Determine the [X, Y] coordinate at the center of the cell enclosing the given text.  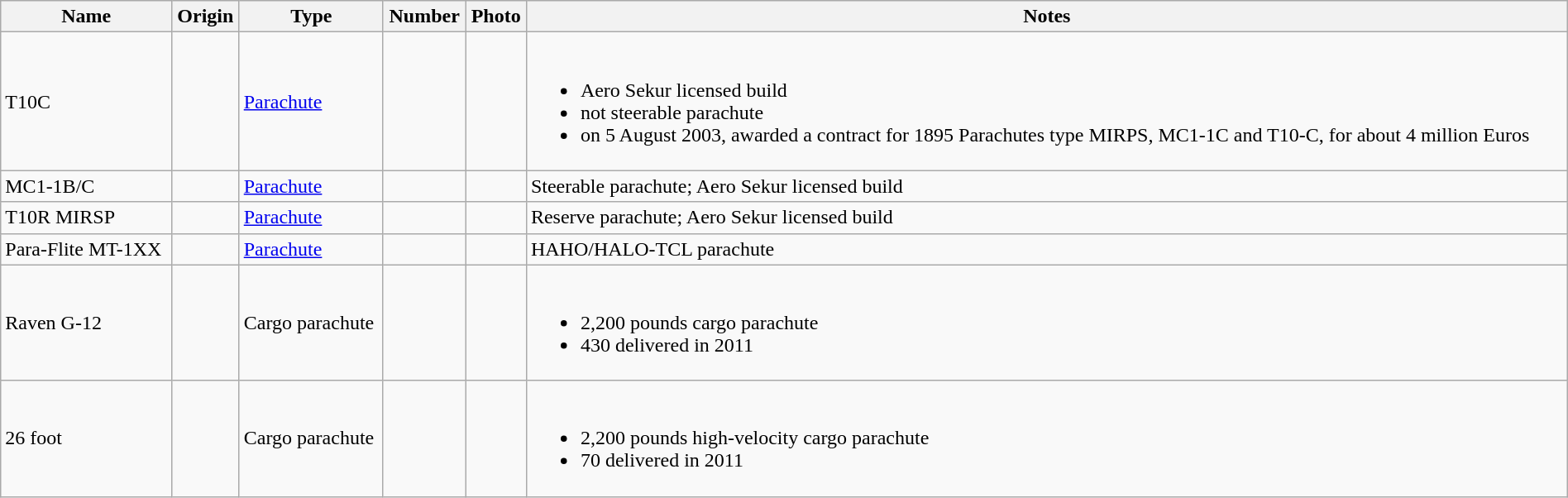
Number [424, 17]
Name [86, 17]
2,200 pounds cargo parachute430 delivered in 2011 [1047, 323]
T10R MIRSP [86, 218]
Origin [206, 17]
Reserve parachute; Aero Sekur licensed build [1047, 218]
2,200 pounds high-velocity cargo parachute70 delivered in 2011 [1047, 438]
26 foot [86, 438]
T10C [86, 101]
Para-Flite MT-1XX [86, 249]
Raven G-12 [86, 323]
Type [311, 17]
Steerable parachute; Aero Sekur licensed build [1047, 186]
HAHO/HALO-TCL parachute [1047, 249]
Photo [496, 17]
MC1-1B/C [86, 186]
Notes [1047, 17]
